Find where the given text appears and provide that cell's center as [x, y] coordinate. 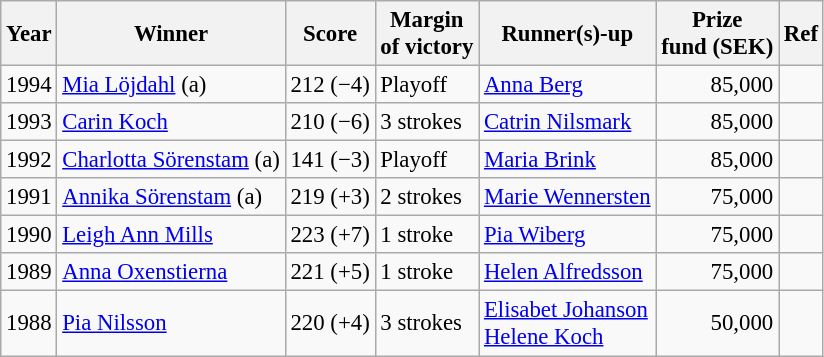
Marie Wennersten [568, 197]
Maria Brink [568, 160]
Pia Nilsson [171, 324]
Runner(s)-up [568, 34]
Winner [171, 34]
Elisabet Johanson Helene Koch [568, 324]
1994 [29, 85]
Mia Löjdahl (a) [171, 85]
Carin Koch [171, 122]
Leigh Ann Mills [171, 235]
Marginof victory [427, 34]
212 (−4) [330, 85]
Ref [802, 34]
50,000 [718, 324]
Charlotta Sörenstam (a) [171, 160]
141 (−3) [330, 160]
2 strokes [427, 197]
221 (+5) [330, 273]
Helen Alfredsson [568, 273]
219 (+3) [330, 197]
Prizefund (SEK) [718, 34]
223 (+7) [330, 235]
210 (−6) [330, 122]
Year [29, 34]
Anna Oxenstierna [171, 273]
Anna Berg [568, 85]
Catrin Nilsmark [568, 122]
220 (+4) [330, 324]
Score [330, 34]
1989 [29, 273]
1991 [29, 197]
1990 [29, 235]
1988 [29, 324]
1992 [29, 160]
Pia Wiberg [568, 235]
Annika Sörenstam (a) [171, 197]
1993 [29, 122]
